Find where the given text appears and provide that cell's center as [x, y] coordinate. 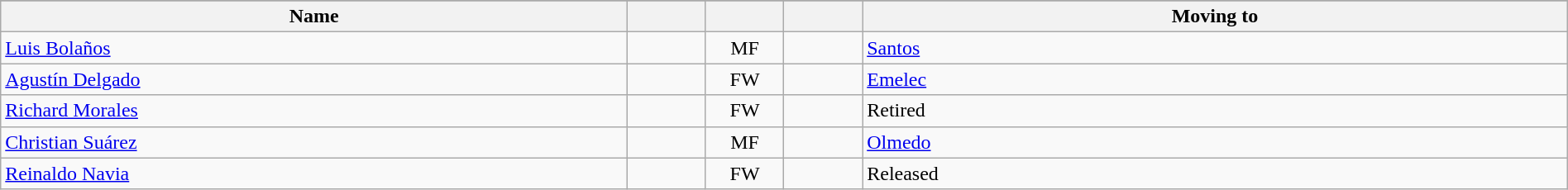
Luis Bolaños [314, 48]
Richard Morales [314, 111]
Reinaldo Navia [314, 173]
Retired [1216, 111]
Released [1216, 173]
Emelec [1216, 79]
Santos [1216, 48]
Christian Suárez [314, 142]
Agustín Delgado [314, 79]
Olmedo [1216, 142]
Name [314, 17]
Moving to [1216, 17]
